Capture the cell that displays the provided text and extract its [x, y] central coordinate. 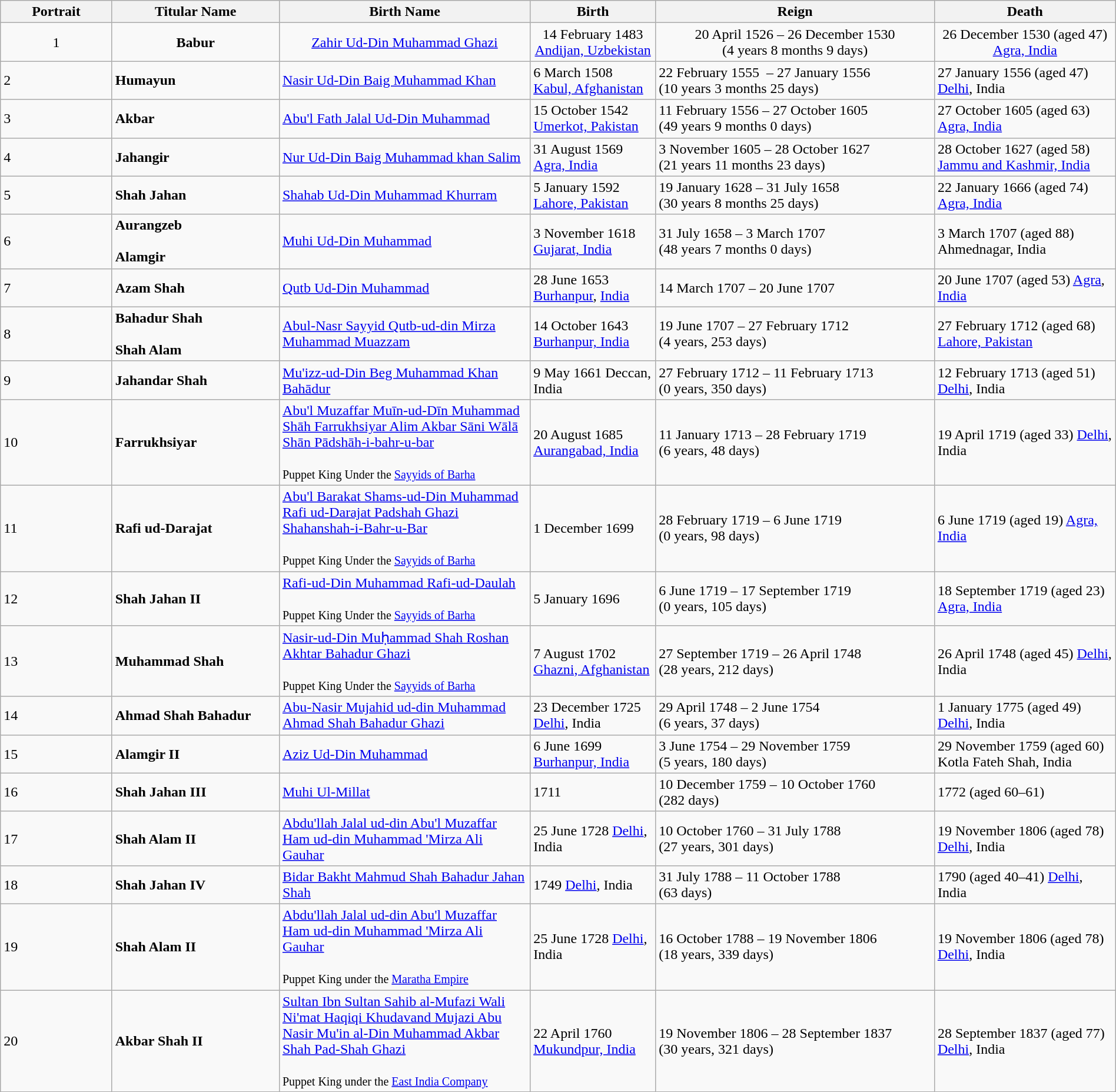
28 October 1627 (aged 58) Jammu and Kashmir, India [1025, 157]
16 October 1788 – 19 November 1806(18 years, 339 days) [795, 947]
23 December 1725 Delhi, India [593, 716]
Muhammad Shah [195, 662]
3 March 1707 (aged 88) Ahmednagar, India [1025, 241]
Nasir Ud-Din Baig Muhammad Khan [404, 80]
29 April 1748 – 2 June 1754(6 years, 37 days) [795, 716]
7 [57, 287]
Rafi ud-Darajat [195, 528]
12 February 1713 (aged 51) Delhi, India [1025, 380]
Rafi-ud-Din Muhammad Rafi-ud-Daulah Puppet King Under the Sayyids of Barha [404, 598]
26 December 1530 (aged 47) Agra, India [1025, 42]
20 April 1526 – 26 December 1530(4 years 8 months 9 days) [795, 42]
1 [57, 42]
11 February 1556 – 27 October 1605(49 years 9 months 0 days) [795, 119]
3 November 1605 – 28 October 1627(21 years 11 months 23 days) [795, 157]
Nur Ud-Din Baig Muhammad khan Salim [404, 157]
18 September 1719 (aged 23) Agra, India [1025, 598]
Farrukhsiyar [195, 442]
Alamgir II [195, 754]
3 November 1618 Gujarat, India [593, 241]
Shahab Ud-Din Muhammad Khurram [404, 195]
Qutb Ud-Din Muhammad [404, 287]
6 June 1719 – 17 September 1719(0 years, 105 days) [795, 598]
22 January 1666 (aged 74) Agra, India [1025, 195]
27 January 1556 (aged 47) Delhi, India [1025, 80]
Shah Jahan II [195, 598]
1 January 1775 (aged 49) Delhi, India [1025, 716]
Abdu'llah Jalal ud-din Abu'l Muzaffar Ham ud-din Muhammad 'Mirza Ali Gauhar [404, 838]
28 February 1719 – 6 June 1719(0 years, 98 days) [795, 528]
29 November 1759 (aged 60) Kotla Fateh Shah, India [1025, 754]
14 October 1643 Burhanpur, India [593, 334]
Abu'l Fath Jalal Ud-Din Muhammad [404, 119]
9 May 1661 Deccan, India [593, 380]
Birth [593, 12]
Jahangir [195, 157]
5 [57, 195]
Babur [195, 42]
31 July 1658 – 3 March 1707(48 years 7 months 0 days) [795, 241]
Aziz Ud-Din Muhammad [404, 754]
18 [57, 884]
16 [57, 792]
31 August 1569 Agra, India [593, 157]
Azam Shah [195, 287]
Bidar Bakht Mahmud Shah Bahadur Jahan Shah [404, 884]
31 July 1788 – 11 October 1788(63 days) [795, 884]
1772 (aged 60–61) [1025, 792]
19 January 1628 – 31 July 1658(30 years 8 months 25 days) [795, 195]
1749 Delhi, India [593, 884]
27 February 1712 (aged 68) Lahore, Pakistan [1025, 334]
19 April 1719 (aged 33) Delhi, India [1025, 442]
14 February 1483 Andijan, Uzbekistan [593, 42]
Shah Jahan IV [195, 884]
22 February 1555 – 27 January 1556(10 years 3 months 25 days) [795, 80]
Akbar [195, 119]
13 [57, 662]
Shah Jahan III [195, 792]
28 September 1837 (aged 77) Delhi, India [1025, 1041]
Portrait [57, 12]
5 January 1696 [593, 598]
14 March 1707 – 20 June 1707 [795, 287]
3 June 1754 – 29 November 1759(5 years, 180 days) [795, 754]
20 June 1707 (aged 53) Agra, India [1025, 287]
Shah Jahan [195, 195]
2 [57, 80]
Birth Name [404, 12]
Aurangzeb Alamgir [195, 241]
20 [57, 1041]
Mu'izz-ud-Din Beg Muhammad Khan Bahādur [404, 380]
3 [57, 119]
27 October 1605 (aged 63) Agra, India [1025, 119]
6 March 1508 Kabul, Afghanistan [593, 80]
20 August 1685 Aurangabad, India [593, 442]
26 April 1748 (aged 45) Delhi, India [1025, 662]
Jahandar Shah [195, 380]
Abdu'llah Jalal ud-din Abu'l Muzaffar Ham ud-din Muhammad 'Mirza Ali Gauhar Puppet King under the Maratha Empire [404, 947]
7 August 1702 Ghazni, Afghanistan [593, 662]
6 [57, 241]
19 [57, 947]
1 December 1699 [593, 528]
Ahmad Shah Bahadur [195, 716]
Muhi Ul-Millat [404, 792]
Nasir-ud-Din Muḥammad Shah Roshan Akhtar Bahadur Ghazi Puppet King Under the Sayyids of Barha [404, 662]
10 October 1760 – 31 July 1788(27 years, 301 days) [795, 838]
22 April 1760 Mukundpur, India [593, 1041]
Titular Name [195, 12]
8 [57, 334]
14 [57, 716]
12 [57, 598]
Abu'l Muzaffar Muīn-ud-Dīn Muhammad Shāh Farrukhsiyar Alim Akbar Sāni Wālā Shān Pādshāh-i-bahr-u-bar Puppet King Under the Sayyids of Barha [404, 442]
Abu'l Barakat Shams-ud-Din Muhammad Rafi ud-Darajat Padshah Ghazi Shahanshah-i-Bahr-u-BarPuppet King Under the Sayyids of Barha [404, 528]
Muhi Ud-Din Muhammad [404, 241]
4 [57, 157]
1711 [593, 792]
10 [57, 442]
Abu-Nasir Mujahid ud-din Muhammad Ahmad Shah Bahadur Ghazi [404, 716]
11 [57, 528]
10 December 1759 – 10 October 1760(282 days) [795, 792]
1790 (aged 40–41) Delhi, India [1025, 884]
27 February 1712 – 11 February 1713(0 years, 350 days) [795, 380]
17 [57, 838]
15 [57, 754]
19 November 1806 – 28 September 1837(30 years, 321 days) [795, 1041]
Humayun [195, 80]
6 June 1719 (aged 19) Agra, India [1025, 528]
Zahir Ud-Din Muhammad Ghazi [404, 42]
Bahadur ShahShah Alam [195, 334]
5 January 1592 Lahore, Pakistan [593, 195]
Death [1025, 12]
6 June 1699 Burhanpur, India [593, 754]
11 January 1713 – 28 February 1719(6 years, 48 days) [795, 442]
19 June 1707 – 27 February 1712(4 years, 253 days) [795, 334]
27 September 1719 – 26 April 1748(28 years, 212 days) [795, 662]
Reign [795, 12]
28 June 1653 Burhanpur, India [593, 287]
15 October 1542 Umerkot, Pakistan [593, 119]
Akbar Shah II [195, 1041]
Abul-Nasr Sayyid Qutb-ud-din Mirza Muhammad Muazzam [404, 334]
9 [57, 380]
